Scan for the cell matching the given text and deliver its [X, Y] coordinate at center. 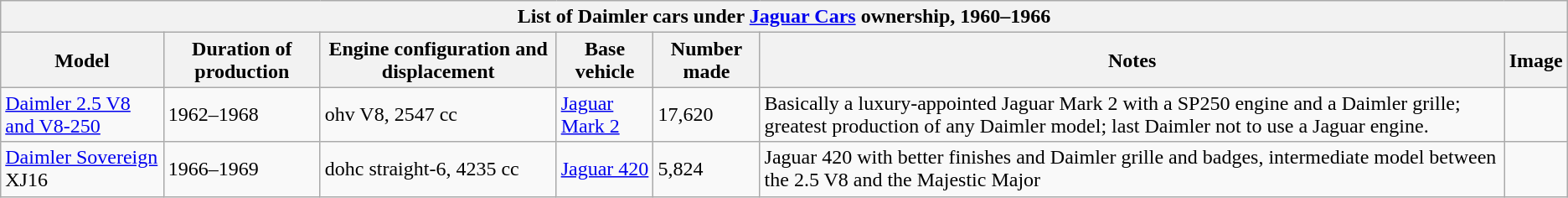
Daimler 2.5 V8 and V8-250 [82, 114]
5,824 [707, 169]
Daimler Sovereign XJ16 [82, 169]
1966–1969 [241, 169]
Notes [1132, 60]
List of Daimler cars under Jaguar Cars ownership, 1960–1966 [784, 17]
Jaguar 420 with better finishes and Daimler grille and badges, intermediate model between the 2.5 V8 and the Majestic Major [1132, 169]
Base vehicle [605, 60]
Duration of production [241, 60]
dohc straight-6, 4235 cc [438, 169]
Number made [707, 60]
Jaguar Mark 2 [605, 114]
Image [1536, 60]
Engine configuration and displacement [438, 60]
Model [82, 60]
17,620 [707, 114]
Jaguar 420 [605, 169]
ohv V8, 2547 cc [438, 114]
1962–1968 [241, 114]
